Search for the cell housing the specified text and yield its (x, y) center coordinate. 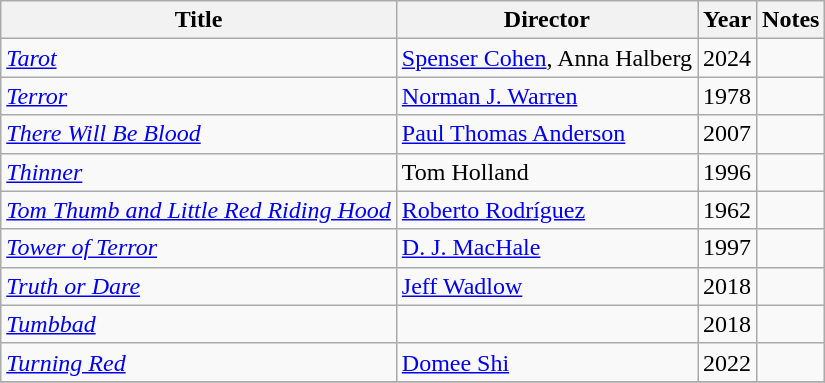
2007 (728, 134)
Norman J. Warren (546, 96)
Truth or Dare (199, 286)
Director (546, 20)
Spenser Cohen, Anna Halberg (546, 58)
Notes (791, 20)
Roberto Rodríguez (546, 210)
2022 (728, 362)
Year (728, 20)
Tom Thumb and Little Red Riding Hood (199, 210)
Domee Shi (546, 362)
Terror (199, 96)
Jeff Wadlow (546, 286)
1996 (728, 172)
Thinner (199, 172)
D. J. MacHale (546, 248)
Tom Holland (546, 172)
1997 (728, 248)
1978 (728, 96)
Title (199, 20)
Turning Red (199, 362)
There Will Be Blood (199, 134)
Paul Thomas Anderson (546, 134)
1962 (728, 210)
Tumbbad (199, 324)
Tarot (199, 58)
2024 (728, 58)
Tower of Terror (199, 248)
